Output the (X, Y) coordinate of the center of the cell containing the given text.  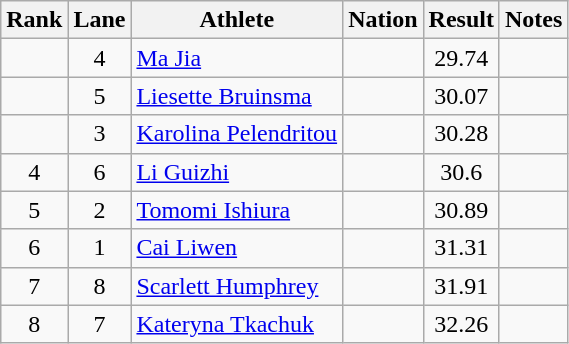
30.89 (461, 210)
Kateryna Tkachuk (237, 324)
1 (100, 248)
Rank (34, 20)
3 (100, 134)
30.6 (461, 172)
29.74 (461, 58)
31.31 (461, 248)
Result (461, 20)
31.91 (461, 286)
30.07 (461, 96)
Tomomi Ishiura (237, 210)
Cai Liwen (237, 248)
Karolina Pelendritou (237, 134)
Athlete (237, 20)
Li Guizhi (237, 172)
30.28 (461, 134)
Notes (533, 20)
2 (100, 210)
Liesette Bruinsma (237, 96)
32.26 (461, 324)
Lane (100, 20)
Scarlett Humphrey (237, 286)
Nation (383, 20)
Ma Jia (237, 58)
